Identify which cell holds the provided text, then report its [x, y] central coordinate. 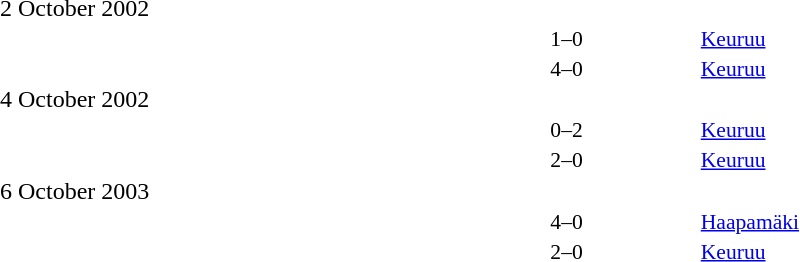
1–0 [566, 38]
2–0 [566, 160]
0–2 [566, 130]
